Locate the cell with the specified text and output its [X, Y] center coordinate. 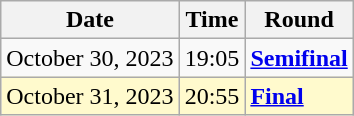
20:55 [212, 96]
19:05 [212, 58]
October 31, 2023 [90, 96]
October 30, 2023 [90, 58]
Final [299, 96]
Time [212, 20]
Semifinal [299, 58]
Date [90, 20]
Round [299, 20]
